Capture the cell that displays the provided text and extract its [x, y] central coordinate. 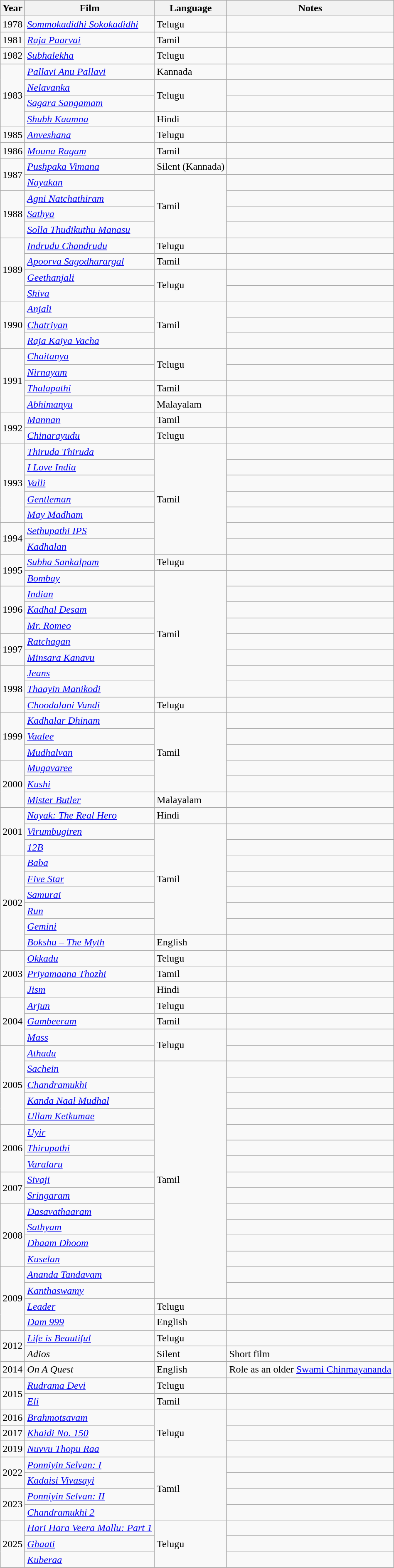
Silent [191, 1354]
Bombay [90, 578]
Nayakan [90, 182]
Raja Kaiya Vacha [90, 341]
1997 [12, 649]
Ananda Tandavam [90, 1275]
Chandramukhi [90, 1085]
Brahmotsavam [90, 1417]
Jeans [90, 673]
Thiruda Thiruda [90, 451]
2008 [12, 1235]
Nelavanka [90, 87]
Chandramukhi 2 [90, 1512]
Anjali [90, 309]
Raja Paarvai [90, 40]
Shiva [90, 293]
Chaitanya [90, 356]
Ullam Ketkumae [90, 1116]
2023 [12, 1504]
Year [12, 8]
Baba [90, 863]
Dam 999 [90, 1322]
Minsara Kanavu [90, 657]
Kadhal Desam [90, 610]
1985 [12, 135]
2015 [12, 1393]
2006 [12, 1148]
Short film [310, 1354]
Vaalee [90, 737]
Ratchagan [90, 641]
Ghaati [90, 1544]
Sommokadidhi Sokokadidhi [90, 24]
Pallavi Anu Pallavi [90, 72]
Sathyam [90, 1227]
Khaidi No. 150 [90, 1433]
Notes [310, 8]
1993 [12, 483]
2022 [12, 1472]
Nayak: The Real Hero [90, 816]
1982 [12, 56]
2001 [12, 831]
Kadhalar Dhinam [90, 721]
Pushpaka Vimana [90, 166]
Eli [90, 1401]
Varalaru [90, 1164]
Solla Thudikuthu Manasu [90, 230]
2014 [12, 1370]
2007 [12, 1187]
Hari Hara Veera Mallu: Part 1 [90, 1528]
Gambeeram [90, 1021]
Shubh Kaamna [90, 119]
Mister Butler [90, 800]
Valli [90, 483]
Ponniyin Selvan: II [90, 1496]
Run [90, 910]
Mudhalvan [90, 752]
Film [90, 8]
Silent (Kannada) [191, 166]
Indian [90, 594]
Mannan [90, 420]
Nirnayam [90, 372]
1987 [12, 174]
Mugavaree [90, 768]
Agni Natchathiram [90, 198]
Leader [90, 1306]
Kannada [191, 72]
Subha Sankalpam [90, 562]
Subhalekha [90, 56]
2002 [12, 903]
2009 [12, 1298]
2017 [12, 1433]
May Madham [90, 515]
Mass [90, 1037]
1983 [12, 95]
Nuvvu Thopu Raa [90, 1449]
1994 [12, 539]
2019 [12, 1449]
Abhimanyu [90, 404]
2004 [12, 1021]
1989 [12, 270]
Dhaam Dhoom [90, 1243]
2005 [12, 1085]
Kadaisi Vivasayi [90, 1481]
Jism [90, 990]
Kanthaswamy [90, 1291]
Arjun [90, 1006]
2000 [12, 784]
2012 [12, 1346]
Sathya [90, 214]
Sringaram [90, 1195]
1988 [12, 214]
Gentleman [90, 499]
Kanda Naal Mudhal [90, 1101]
Five Star [90, 879]
2025 [12, 1544]
1999 [12, 737]
12B [90, 847]
Rudrama Devi [90, 1385]
Apoorva Sagodharargal [90, 262]
1986 [12, 151]
Sachein [90, 1069]
Okkadu [90, 958]
Adios [90, 1354]
Samurai [90, 895]
Chatriyan [90, 325]
Priyamaana Thozhi [90, 974]
1990 [12, 325]
Gemini [90, 926]
Kuselan [90, 1259]
1981 [12, 40]
Uyir [90, 1132]
Thaayin Manikodi [90, 689]
Virumbugiren [90, 831]
Ponniyin Selvan: I [90, 1464]
Sivaji [90, 1180]
Sethupathi IPS [90, 531]
1991 [12, 380]
1996 [12, 610]
Athadu [90, 1053]
Thalapathi [90, 388]
2003 [12, 974]
Mr. Romeo [90, 626]
Kuberaa [90, 1560]
Anveshana [90, 135]
I Love India [90, 467]
Life is Beautiful [90, 1338]
Kadhalan [90, 547]
1992 [12, 428]
On A Quest [90, 1370]
Role as an older Swami Chinmayananda [310, 1370]
1995 [12, 570]
Bokshu – The Myth [90, 942]
Chinarayudu [90, 435]
Kushi [90, 784]
Sagara Sangamam [90, 103]
Thirupathi [90, 1148]
Language [191, 8]
Indrudu Chandrudu [90, 246]
Geethanjali [90, 277]
Dasavathaaram [90, 1212]
2016 [12, 1417]
Choodalani Vundi [90, 705]
1978 [12, 24]
Mouna Ragam [90, 151]
1998 [12, 689]
